Find where the given text appears and provide that cell's center as [x, y] coordinate. 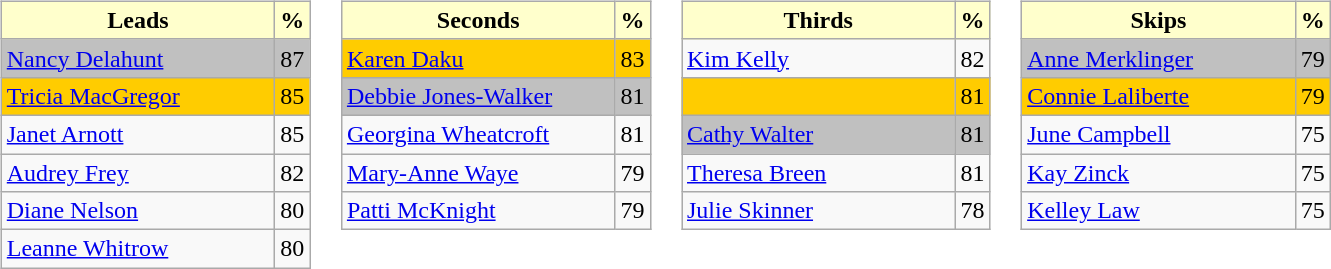
June Campbell [1159, 134]
Seconds [478, 20]
Cathy Walter [819, 134]
Audrey Frey [138, 173]
Kay Zinck [1159, 173]
Mary-Anne Waye [478, 173]
Georgina Wheatcroft [478, 134]
Nancy Delahunt [138, 58]
Debbie Jones-Walker [478, 96]
Tricia MacGregor [138, 96]
Theresa Breen [819, 173]
Karen Daku [478, 58]
87 [292, 58]
Diane Nelson [138, 211]
Anne Merklinger [1159, 58]
Connie Laliberte [1159, 96]
Leanne Whitrow [138, 249]
83 [632, 58]
Kelley Law [1159, 211]
Patti McKnight [478, 211]
78 [972, 211]
Thirds [819, 20]
Julie Skinner [819, 211]
Skips [1159, 20]
Kim Kelly [819, 58]
Janet Arnott [138, 134]
Leads [138, 20]
